Determine the (X, Y) coordinate at the center of the cell enclosing the given text.  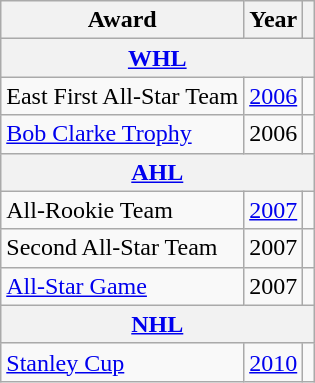
Award (122, 20)
Second All-Star Team (122, 248)
East First All-Star Team (122, 96)
AHL (158, 172)
All-Rookie Team (122, 210)
Bob Clarke Trophy (122, 134)
Stanley Cup (122, 362)
2010 (274, 362)
All-Star Game (122, 286)
Year (274, 20)
WHL (158, 58)
NHL (158, 324)
